Pinpoint the cell where the given text exists, returning its (X, Y) midpoint coordinate. 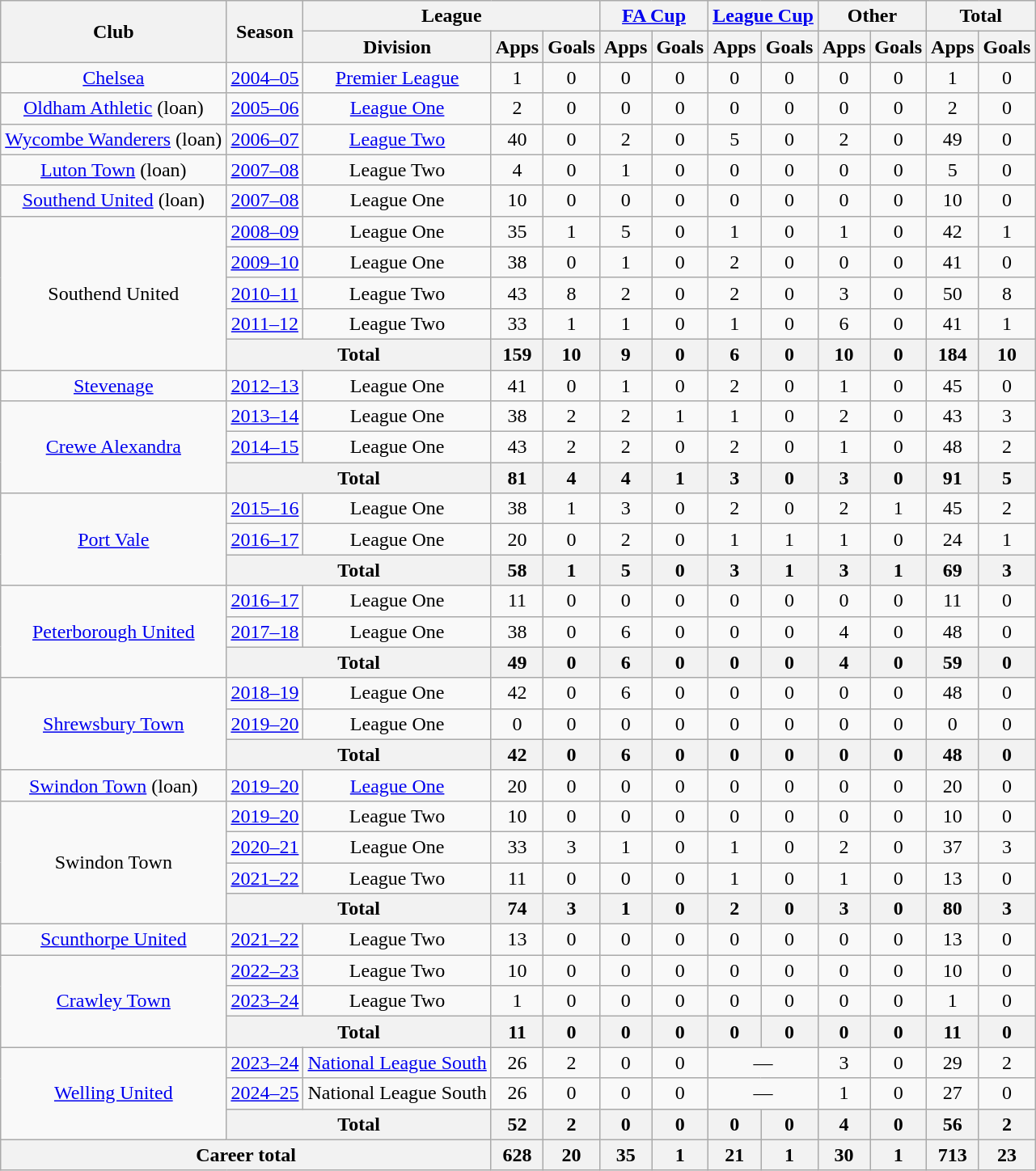
69 (953, 570)
37 (953, 847)
23 (1007, 1155)
2008–09 (265, 231)
9 (625, 354)
184 (953, 354)
Welling United (113, 1093)
713 (953, 1155)
Crewe Alexandra (113, 447)
58 (517, 570)
56 (953, 1124)
League Cup (763, 16)
2022–23 (265, 970)
29 (953, 1063)
FA Cup (653, 16)
Southend United (loan) (113, 201)
91 (953, 478)
2024–25 (265, 1093)
2020–21 (265, 847)
Chelsea (113, 78)
Career total (246, 1155)
2015–16 (265, 509)
81 (517, 478)
2011–12 (265, 323)
Crawley Town (113, 1001)
24 (953, 539)
50 (953, 293)
League (451, 16)
Peterborough United (113, 632)
Stevenage (113, 386)
Division (397, 47)
Shrewsbury Town (113, 724)
Other (872, 16)
59 (953, 662)
80 (953, 909)
2009–10 (265, 262)
27 (953, 1093)
40 (517, 139)
Season (265, 32)
Swindon Town (loan) (113, 785)
Southend United (113, 293)
2018–19 (265, 693)
2005–06 (265, 108)
21 (734, 1155)
628 (517, 1155)
2006–07 (265, 139)
30 (844, 1155)
Club (113, 32)
Oldham Athletic (loan) (113, 108)
Port Vale (113, 539)
Luton Town (loan) (113, 170)
2012–13 (265, 386)
Premier League (397, 78)
Swindon Town (113, 862)
2014–15 (265, 447)
2013–14 (265, 416)
74 (517, 909)
159 (517, 354)
Wycombe Wanderers (loan) (113, 139)
Scunthorpe United (113, 940)
52 (517, 1124)
2004–05 (265, 78)
2017–18 (265, 632)
2010–11 (265, 293)
